Identify which cell holds the provided text, then report its (X, Y) central coordinate. 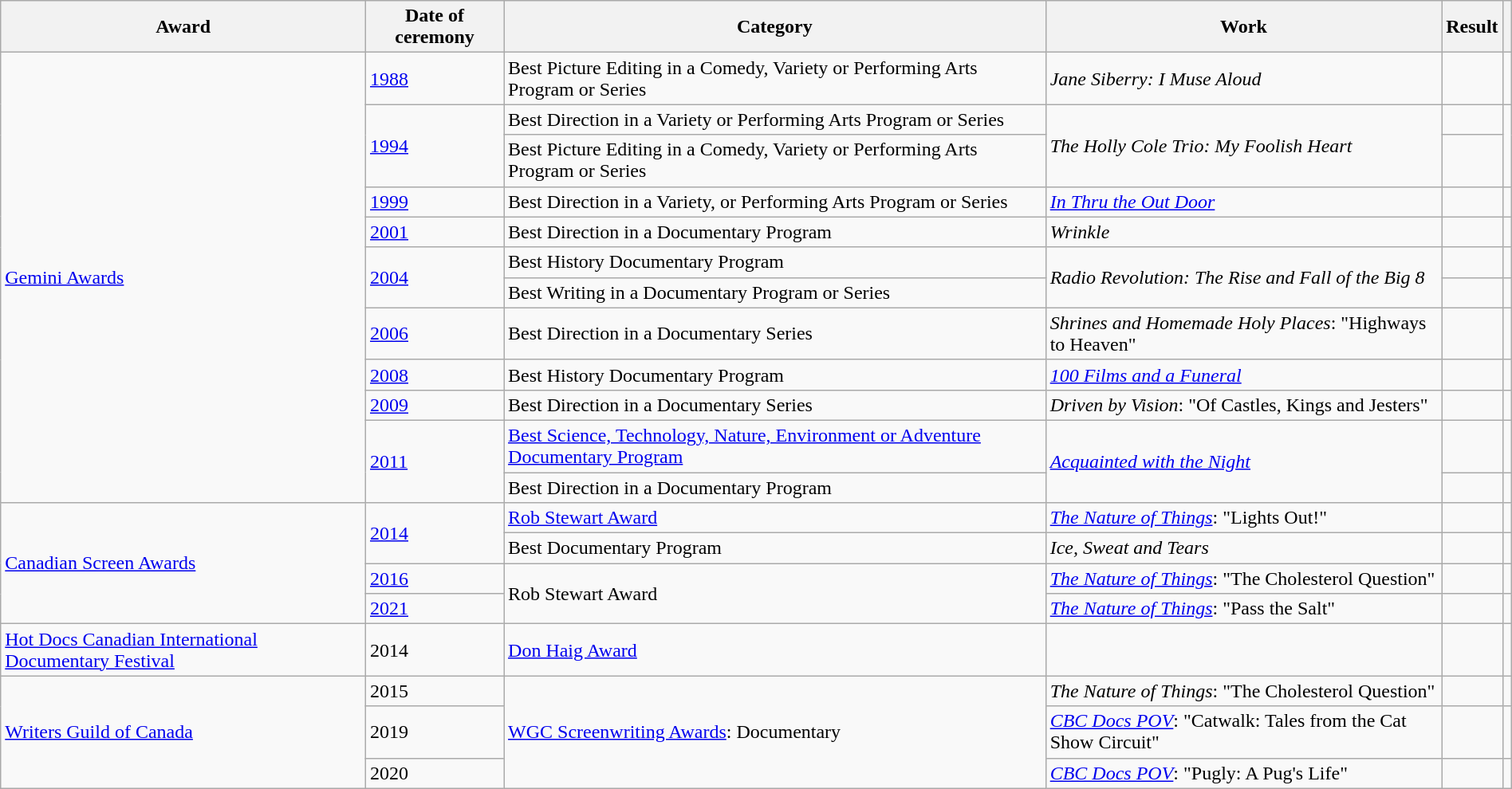
1988 (434, 78)
Category (775, 27)
Radio Revolution: The Rise and Fall of the Big 8 (1244, 277)
Don Haig Award (775, 650)
The Holly Cole Trio: My Foolish Heart (1244, 145)
Best Writing in a Documentary Program or Series (775, 292)
2004 (434, 277)
Gemini Awards (183, 277)
Best Direction in a Variety, or Performing Arts Program or Series (775, 202)
Driven by Vision: "Of Castles, Kings and Jesters" (1244, 405)
1994 (434, 145)
2021 (434, 609)
Award (183, 27)
The Nature of Things: "Pass the Salt" (1244, 609)
2008 (434, 375)
2011 (434, 461)
CBC Docs POV: "Pugly: A Pug's Life" (1244, 773)
2020 (434, 773)
Wrinkle (1244, 232)
Acquainted with the Night (1244, 461)
WGC Screenwriting Awards: Documentary (775, 732)
Best Science, Technology, Nature, Environment or Adventure Documentary Program (775, 446)
Date of ceremony (434, 27)
2016 (434, 579)
Hot Docs Canadian International Documentary Festival (183, 650)
1999 (434, 202)
Best Direction in a Variety or Performing Arts Program or Series (775, 120)
Ice, Sweat and Tears (1244, 548)
2009 (434, 405)
2001 (434, 232)
Best Documentary Program (775, 548)
100 Films and a Funeral (1244, 375)
2015 (434, 691)
CBC Docs POV: "Catwalk: Tales from the Cat Show Circuit" (1244, 732)
The Nature of Things: "Lights Out!" (1244, 518)
Result (1472, 27)
Shrines and Homemade Holy Places: "Highways to Heaven" (1244, 333)
2019 (434, 732)
Canadian Screen Awards (183, 563)
2006 (434, 333)
Writers Guild of Canada (183, 732)
In Thru the Out Door (1244, 202)
Jane Siberry: I Muse Aloud (1244, 78)
Work (1244, 27)
